Return the [x, y] coordinate for the center point of the cell that contains the specified text.  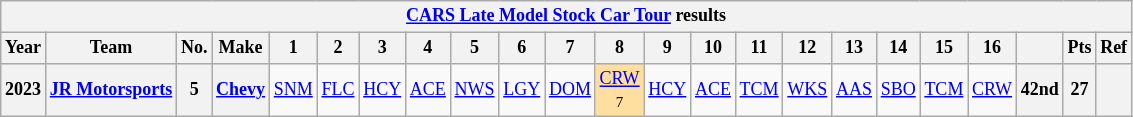
CRW7 [620, 90]
WKS [808, 90]
Team [110, 48]
SNM [293, 90]
42nd [1040, 90]
15 [944, 48]
2 [338, 48]
CARS Late Model Stock Car Tour results [566, 16]
2023 [24, 90]
4 [428, 48]
No. [194, 48]
11 [759, 48]
13 [854, 48]
12 [808, 48]
Pts [1080, 48]
FLC [338, 90]
14 [898, 48]
Year [24, 48]
CRW [992, 90]
LGY [522, 90]
DOM [570, 90]
NWS [474, 90]
27 [1080, 90]
10 [714, 48]
SBO [898, 90]
9 [668, 48]
Make [241, 48]
16 [992, 48]
7 [570, 48]
AAS [854, 90]
JR Motorsports [110, 90]
Chevy [241, 90]
6 [522, 48]
3 [382, 48]
1 [293, 48]
Ref [1114, 48]
8 [620, 48]
